Detect which cell encompasses the target text, then output its [x, y] center coordinate. 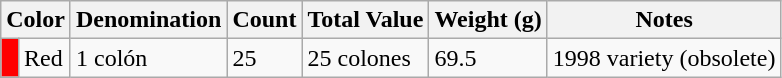
69.5 [488, 58]
Denomination [148, 20]
25 colones [366, 58]
Color [36, 20]
1998 variety (obsolete) [664, 58]
1 colón [148, 58]
Red [45, 58]
Weight (g) [488, 20]
Total Value [366, 20]
Notes [664, 20]
Count [264, 20]
25 [264, 58]
